Capture the cell that displays the provided text and extract its (X, Y) central coordinate. 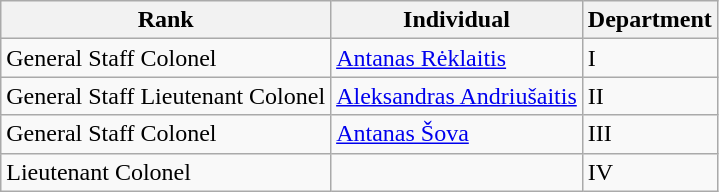
IV (650, 172)
I (650, 58)
Antanas Šova (457, 134)
Individual (457, 20)
Aleksandras Andriušaitis (457, 96)
Rank (166, 20)
Antanas Rėklaitis (457, 58)
Department (650, 20)
General Staff Lieutenant Colonel (166, 96)
Lieutenant Colonel (166, 172)
III (650, 134)
II (650, 96)
